Find where the given text appears and provide that cell's center as [x, y] coordinate. 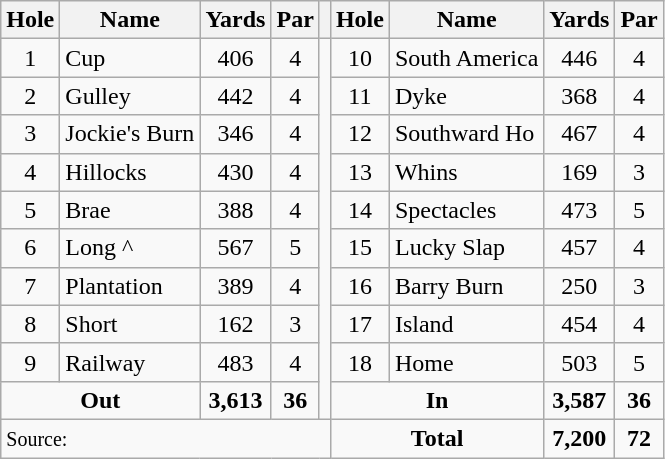
Dyke [466, 96]
9 [30, 362]
Spectacles [466, 210]
567 [236, 248]
406 [236, 58]
8 [30, 324]
388 [236, 210]
72 [639, 438]
Home [466, 362]
Cup [130, 58]
454 [580, 324]
Gulley [130, 96]
2 [30, 96]
503 [580, 362]
In [436, 400]
368 [580, 96]
Brae [130, 210]
Jockie's Burn [130, 134]
18 [360, 362]
Long ^ [130, 248]
Total [436, 438]
473 [580, 210]
Plantation [130, 286]
Hillocks [130, 172]
South America [466, 58]
Barry Burn [466, 286]
1 [30, 58]
Out [100, 400]
6 [30, 248]
13 [360, 172]
3,613 [236, 400]
12 [360, 134]
162 [236, 324]
Short [130, 324]
483 [236, 362]
15 [360, 248]
Lucky Slap [466, 248]
7 [30, 286]
389 [236, 286]
467 [580, 134]
457 [580, 248]
10 [360, 58]
169 [580, 172]
Whins [466, 172]
3,587 [580, 400]
Source: [166, 438]
7,200 [580, 438]
14 [360, 210]
346 [236, 134]
250 [580, 286]
Southward Ho [466, 134]
442 [236, 96]
446 [580, 58]
Island [466, 324]
16 [360, 286]
430 [236, 172]
11 [360, 96]
17 [360, 324]
Railway [130, 362]
